Detect which cell encompasses the target text, then output its [X, Y] center coordinate. 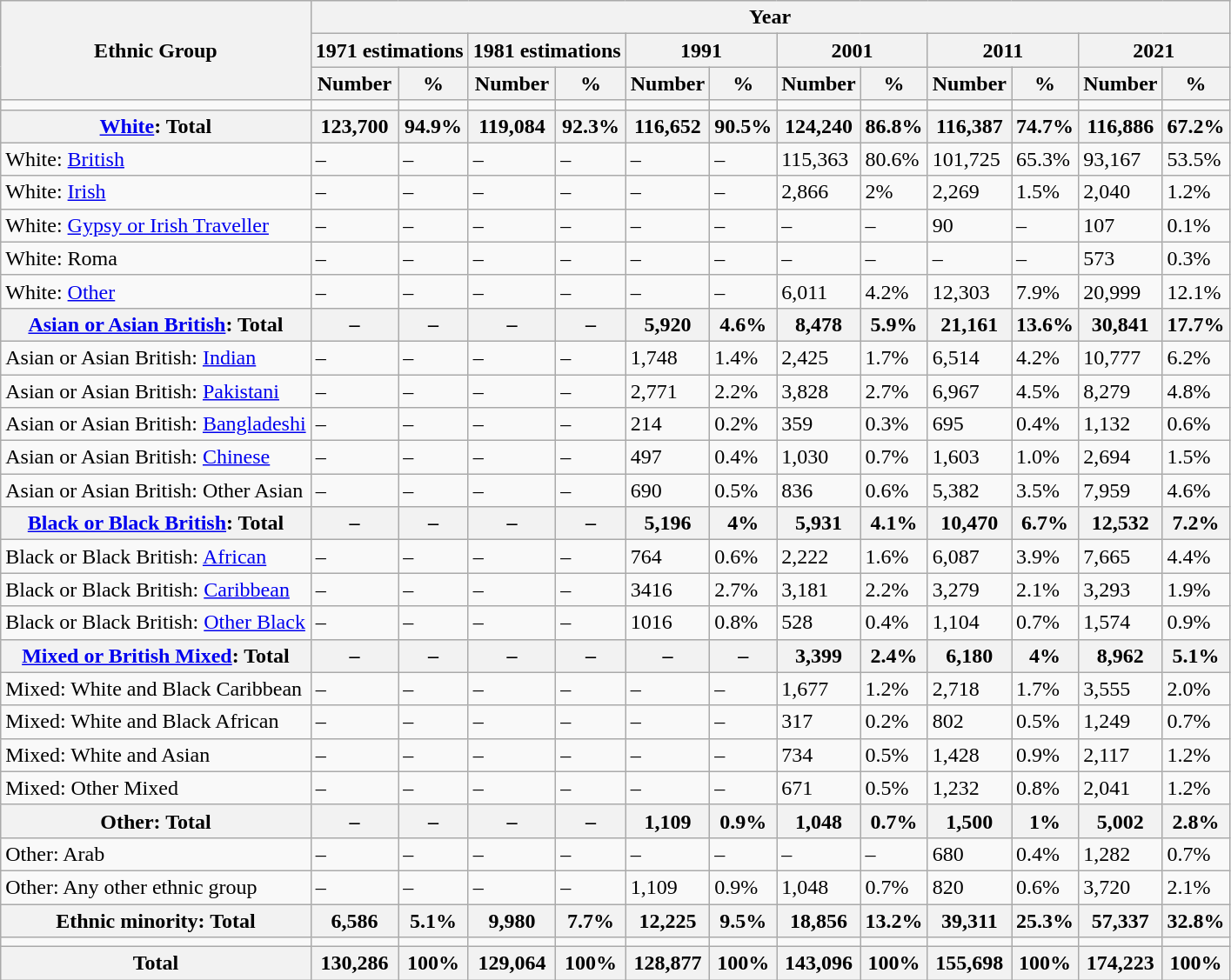
6,087 [969, 557]
White: Gypsy or Irish Traveller [156, 225]
359 [819, 424]
Mixed: White and Asian [156, 755]
25.3% [1046, 921]
Black or Black British: Other Black [156, 623]
13.6% [1046, 324]
21,161 [969, 324]
3,555 [1121, 689]
10,777 [1121, 357]
Black or Black British: Total [156, 523]
3,399 [819, 656]
1.6% [894, 557]
White: Other [156, 291]
2,866 [819, 192]
116,387 [969, 126]
57,337 [1121, 921]
3.9% [1046, 557]
Other: Arab [156, 854]
764 [667, 557]
3,293 [1121, 590]
3,720 [1121, 887]
317 [819, 722]
1,574 [1121, 623]
690 [667, 490]
6,180 [969, 656]
39,311 [969, 921]
12.1% [1195, 291]
1,132 [1121, 424]
1,249 [1121, 722]
124,240 [819, 126]
White: Total [156, 126]
Asian or Asian British: Total [156, 324]
6,011 [819, 291]
3,279 [969, 590]
94.9% [433, 126]
6.7% [1046, 523]
680 [969, 854]
Ethnic Group [156, 50]
2,117 [1121, 755]
6.2% [1195, 357]
18,856 [819, 921]
1% [1046, 821]
174,223 [1121, 963]
2021 [1154, 50]
1981 estimations [546, 50]
2% [894, 192]
30,841 [1121, 324]
8,279 [1121, 390]
Mixed: White and Black African [156, 722]
4.8% [1195, 390]
Ethnic minority: Total [156, 921]
1.9% [1195, 590]
12,303 [969, 291]
74.7% [1046, 126]
497 [667, 457]
3416 [667, 590]
67.2% [1195, 126]
32.8% [1195, 921]
17.7% [1195, 324]
2,040 [1121, 192]
155,698 [969, 963]
12,225 [667, 921]
6,967 [969, 390]
119,084 [512, 126]
115,363 [819, 159]
1.0% [1046, 457]
Other: Any other ethnic group [156, 887]
2,694 [1121, 457]
2011 [1002, 50]
5,382 [969, 490]
2.4% [894, 656]
5,931 [819, 523]
3.5% [1046, 490]
820 [969, 887]
Asian or Asian British: Pakistani [156, 390]
1016 [667, 623]
116,886 [1121, 126]
2001 [853, 50]
214 [667, 424]
93,167 [1121, 159]
White: British [156, 159]
92.3% [591, 126]
3,181 [819, 590]
12,532 [1121, 523]
528 [819, 623]
8,962 [1121, 656]
1,232 [969, 788]
3,828 [819, 390]
7,959 [1121, 490]
123,700 [355, 126]
7.9% [1046, 291]
836 [819, 490]
6,586 [355, 921]
107 [1121, 225]
7,665 [1121, 557]
13.2% [894, 921]
128,877 [667, 963]
Asian or Asian British: Other Asian [156, 490]
White: Roma [156, 258]
1.4% [743, 357]
4.4% [1195, 557]
2,222 [819, 557]
20,999 [1121, 291]
1,603 [969, 457]
130,286 [355, 963]
695 [969, 424]
2.0% [1195, 689]
129,064 [512, 963]
573 [1121, 258]
101,725 [969, 159]
1,104 [969, 623]
53.5% [1195, 159]
4.5% [1046, 390]
90 [969, 225]
1,030 [819, 457]
Asian or Asian British: Chinese [156, 457]
65.3% [1046, 159]
7.2% [1195, 523]
143,096 [819, 963]
1,282 [1121, 854]
Black or Black British: African [156, 557]
802 [969, 722]
Year [770, 17]
5,002 [1121, 821]
4.1% [894, 523]
Mixed: White and Black Caribbean [156, 689]
Asian or Asian British: Indian [156, 357]
Mixed or British Mixed: Total [156, 656]
1,428 [969, 755]
116,652 [667, 126]
1,500 [969, 821]
7.7% [591, 921]
9,980 [512, 921]
White: Irish [156, 192]
2,041 [1121, 788]
Mixed: Other Mixed [156, 788]
Total [156, 963]
1,748 [667, 357]
1,677 [819, 689]
671 [819, 788]
5,196 [667, 523]
90.5% [743, 126]
10,470 [969, 523]
Asian or Asian British: Bangladeshi [156, 424]
2,771 [667, 390]
2,425 [819, 357]
2.8% [1195, 821]
2,269 [969, 192]
5,920 [667, 324]
Other: Total [156, 821]
80.6% [894, 159]
734 [819, 755]
9.5% [743, 921]
86.8% [894, 126]
2,718 [969, 689]
1991 [701, 50]
1971 estimations [390, 50]
Black or Black British: Caribbean [156, 590]
5.9% [894, 324]
8,478 [819, 324]
0.1% [1195, 225]
6,514 [969, 357]
